Provide the (X, Y) coordinate of the cell's center where the given text is located.  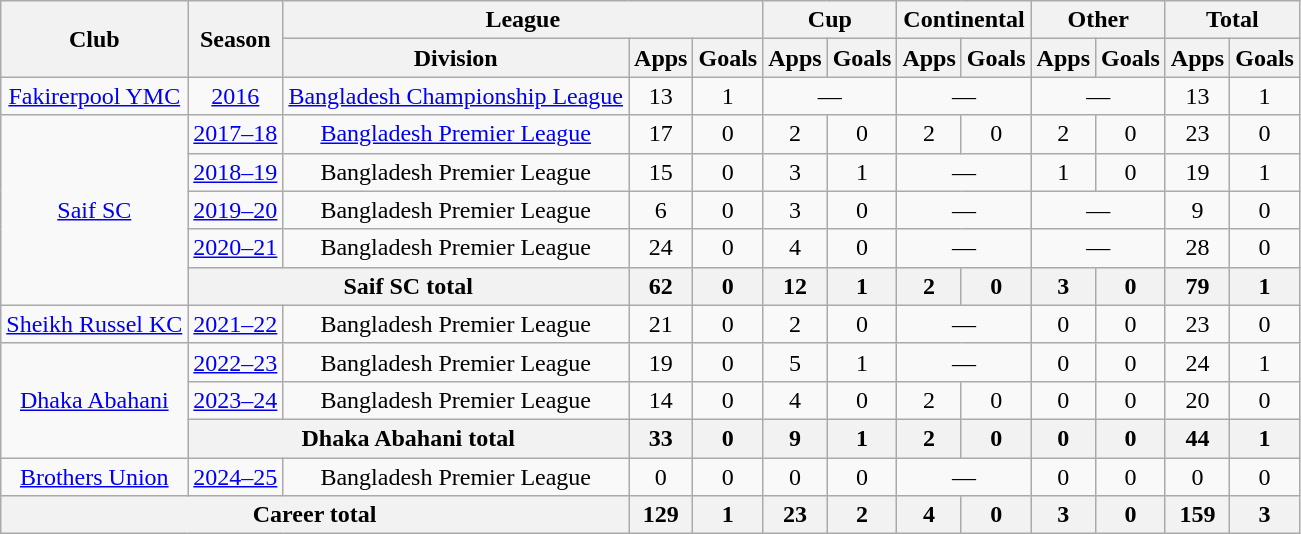
62 (661, 286)
Bangladesh Championship League (456, 96)
21 (661, 324)
Saif SC total (408, 286)
33 (661, 438)
14 (661, 400)
Dhaka Abahani (94, 400)
2018–19 (236, 172)
12 (795, 286)
15 (661, 172)
Cup (830, 20)
Total (1232, 20)
44 (1197, 438)
Brothers Union (94, 477)
5 (795, 362)
Club (94, 39)
2017–18 (236, 134)
Division (456, 58)
6 (661, 210)
2024–25 (236, 477)
129 (661, 515)
2016 (236, 96)
League (523, 20)
2020–21 (236, 248)
2021–22 (236, 324)
2019–20 (236, 210)
2022–23 (236, 362)
Sheikh Russel KC (94, 324)
Dhaka Abahani total (408, 438)
Continental (964, 20)
Other (1098, 20)
Fakirerpool YMC (94, 96)
Saif SC (94, 210)
Season (236, 39)
Career total (315, 515)
17 (661, 134)
159 (1197, 515)
28 (1197, 248)
79 (1197, 286)
20 (1197, 400)
2023–24 (236, 400)
